Output the [x, y] coordinate of the center of the cell containing the given text.  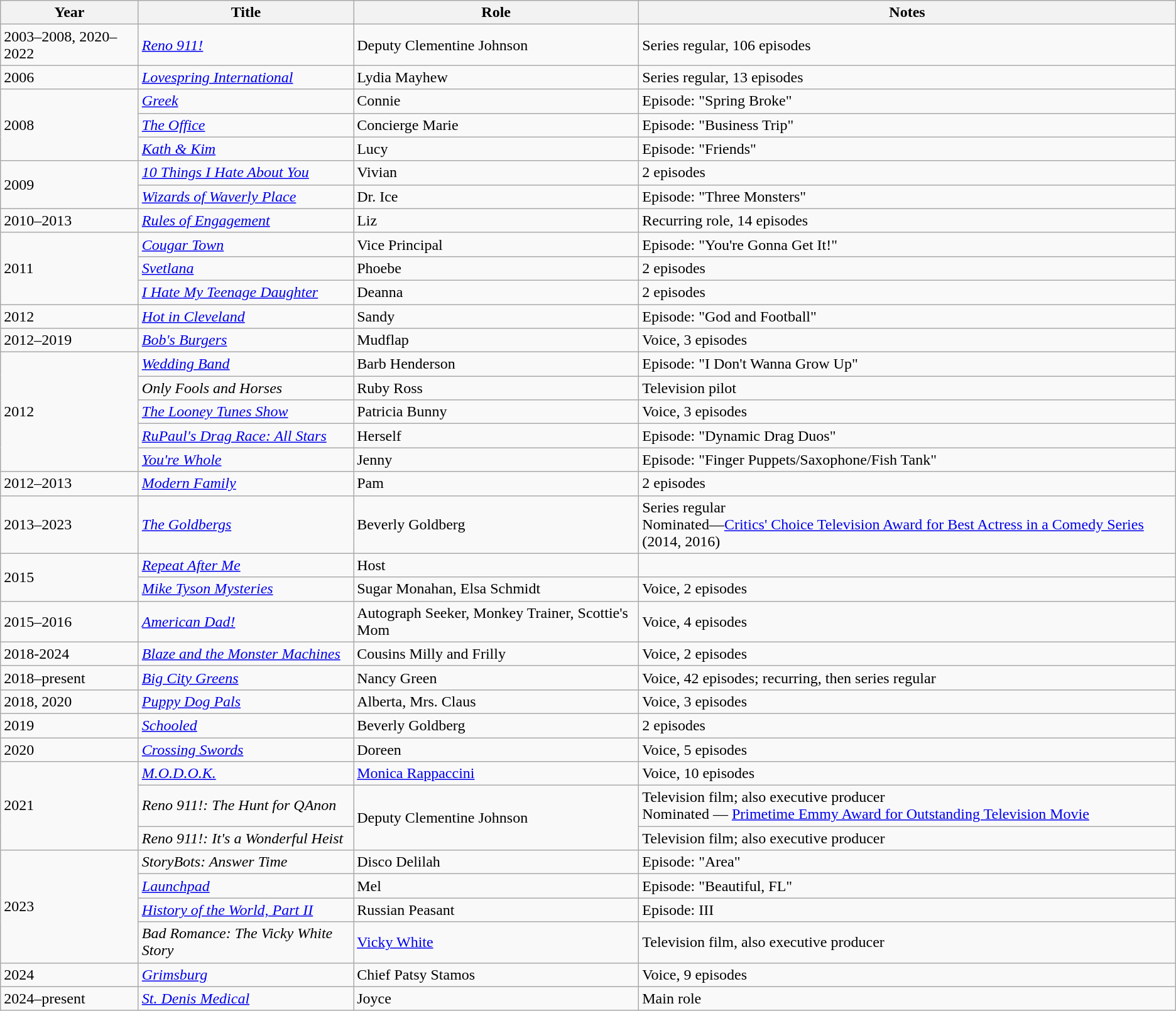
Lydia Mayhew [496, 77]
Recurring role, 14 episodes [907, 220]
Only Fools and Horses [246, 388]
Dr. Ice [496, 197]
St. Denis Medical [246, 998]
2018, 2020 [70, 701]
Lovespring International [246, 77]
History of the World, Part II [246, 910]
Episode: III [907, 910]
Episode: "Finger Puppets/Saxophone/Fish Tank" [907, 460]
Episode: "Spring Broke" [907, 101]
Mike Tyson Mysteries [246, 589]
2018–present [70, 678]
Deanna [496, 292]
Autograph Seeker, Monkey Trainer, Scottie's Mom [496, 622]
Episode: "I Don't Wanna Grow Up" [907, 364]
2012–2013 [70, 484]
Notes [907, 13]
Year [70, 13]
Grimsburg [246, 975]
Concierge Marie [496, 125]
Barb Henderson [496, 364]
2009 [70, 185]
Mudflap [496, 340]
Lucy [496, 149]
Series regular, 13 episodes [907, 77]
StoryBots: Answer Time [246, 862]
Schooled [246, 725]
2018-2024 [70, 654]
Modern Family [246, 484]
Reno 911! [246, 45]
Hot in Cleveland [246, 316]
Episode: "You're Gonna Get It!" [907, 244]
Wedding Band [246, 364]
American Dad! [246, 622]
The Goldbergs [246, 524]
Episode: "Three Monsters" [907, 197]
RuPaul's Drag Race: All Stars [246, 436]
Jenny [496, 460]
2019 [70, 725]
Repeat After Me [246, 565]
Television film; also executive producer [907, 838]
Wizards of Waverly Place [246, 197]
Herself [496, 436]
Television film; also executive producerNominated — Primetime Emmy Award for Outstanding Television Movie [907, 806]
2006 [70, 77]
Vivian [496, 173]
M.O.D.O.K. [246, 774]
Puppy Dog Pals [246, 701]
Vicky White [496, 942]
I Hate My Teenage Daughter [246, 292]
Phoebe [496, 268]
Patricia Bunny [496, 412]
Cougar Town [246, 244]
Episode: "Dynamic Drag Duos" [907, 436]
Sandy [496, 316]
2008 [70, 125]
Episode: "Friends" [907, 149]
Crossing Swords [246, 749]
Ruby Ross [496, 388]
Title [246, 13]
2015 [70, 577]
Sugar Monahan, Elsa Schmidt [496, 589]
2021 [70, 806]
Big City Greens [246, 678]
Reno 911!: The Hunt for QAnon [246, 806]
Main role [907, 998]
Liz [496, 220]
Episode: "Business Trip" [907, 125]
Vice Principal [496, 244]
2012–2019 [70, 340]
Episode: "God and Football" [907, 316]
Voice, 42 episodes; recurring, then series regular [907, 678]
Kath & Kim [246, 149]
2015–2016 [70, 622]
2020 [70, 749]
Russian Peasant [496, 910]
2011 [70, 268]
You're Whole [246, 460]
Alberta, Mrs. Claus [496, 701]
10 Things I Hate About You [246, 173]
Voice, 9 episodes [907, 975]
Cousins Milly and Frilly [496, 654]
Disco Delilah [496, 862]
Blaze and the Monster Machines [246, 654]
Connie [496, 101]
Television pilot [907, 388]
Voice, 4 episodes [907, 622]
Host [496, 565]
Doreen [496, 749]
2010–2013 [70, 220]
The Looney Tunes Show [246, 412]
Bad Romance: The Vicky White Story [246, 942]
Pam [496, 484]
2013–2023 [70, 524]
2023 [70, 907]
Reno 911!: It's a Wonderful Heist [246, 838]
Greek [246, 101]
Rules of Engagement [246, 220]
Nancy Green [496, 678]
Series regular, 106 episodes [907, 45]
2024–present [70, 998]
2024 [70, 975]
2003–2008, 2020–2022 [70, 45]
Television film, also executive producer [907, 942]
Monica Rappaccini [496, 774]
Chief Patsy Stamos [496, 975]
Svetlana [246, 268]
Episode: "Beautiful, FL" [907, 886]
Joyce [496, 998]
Episode: "Area" [907, 862]
Series regularNominated—Critics' Choice Television Award for Best Actress in a Comedy Series (2014, 2016) [907, 524]
The Office [246, 125]
Bob's Burgers [246, 340]
Launchpad [246, 886]
Mel [496, 886]
Role [496, 13]
Voice, 10 episodes [907, 774]
Voice, 5 episodes [907, 749]
